From the cell containing the given text, extract its center point as (X, Y) coordinate. 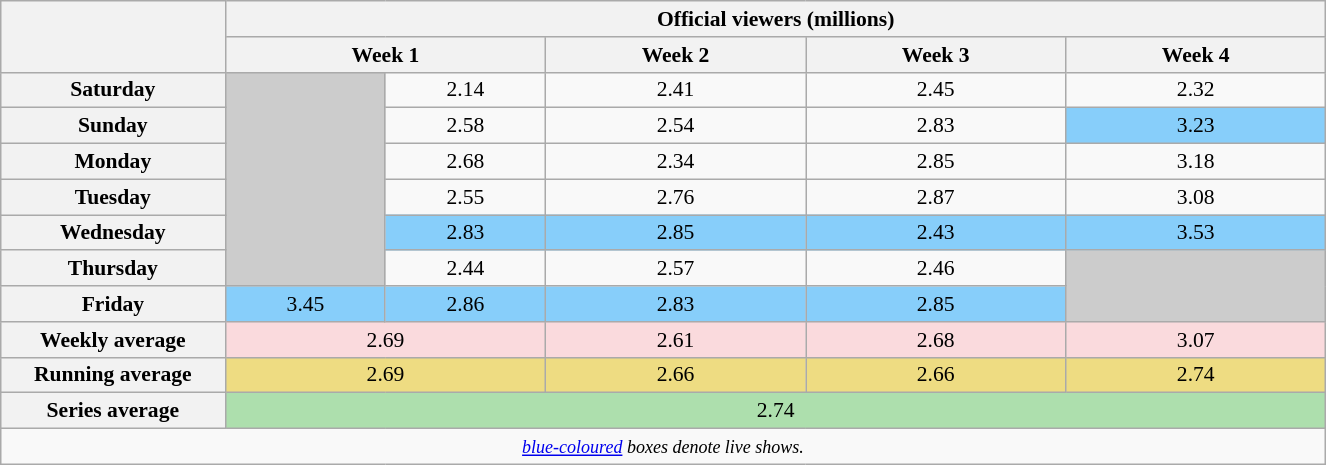
Running average (112, 375)
3.45 (305, 304)
3.07 (1196, 340)
Wednesday (112, 233)
2.46 (936, 269)
Week 1 (385, 55)
Friday (112, 304)
2.34 (675, 162)
2.45 (936, 90)
Saturday (112, 90)
2.55 (465, 197)
2.54 (675, 126)
Week 4 (1196, 55)
Series average (112, 411)
2.87 (936, 197)
3.53 (1196, 233)
3.18 (1196, 162)
Week 2 (675, 55)
blue-coloured boxes denote live shows. (663, 447)
2.14 (465, 90)
2.41 (675, 90)
2.76 (675, 197)
Sunday (112, 126)
3.08 (1196, 197)
Tuesday (112, 197)
Week 3 (936, 55)
3.23 (1196, 126)
2.32 (1196, 90)
2.61 (675, 340)
2.58 (465, 126)
Official viewers (millions) (775, 19)
Thursday (112, 269)
Monday (112, 162)
2.43 (936, 233)
2.86 (465, 304)
Weekly average (112, 340)
2.44 (465, 269)
2.57 (675, 269)
